Scan for the cell matching the given text and deliver its [X, Y] coordinate at center. 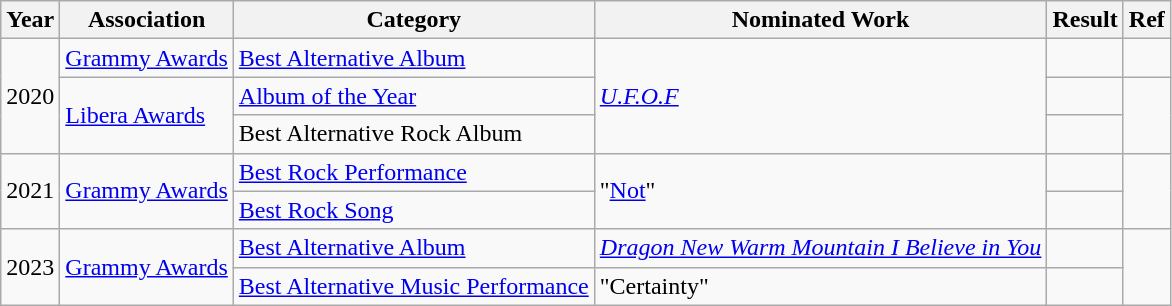
Dragon New Warm Mountain I Believe in You [820, 248]
Best Alternative Rock Album [414, 134]
"Certainty" [820, 286]
U.F.O.F [820, 96]
"Not" [820, 191]
2023 [30, 267]
2021 [30, 191]
Year [30, 20]
Result [1085, 20]
Best Alternative Music Performance [414, 286]
Best Rock Performance [414, 172]
Category [414, 20]
Ref [1146, 20]
Best Rock Song [414, 210]
Association [147, 20]
Libera Awards [147, 115]
Nominated Work [820, 20]
Album of the Year [414, 96]
2020 [30, 96]
